For the text-containing cell, return its midpoint in [X, Y] coordinate format. 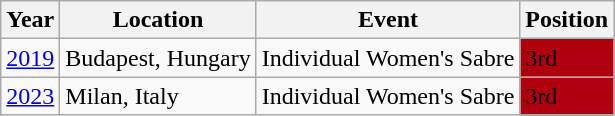
Location [158, 20]
Milan, Italy [158, 96]
2019 [30, 58]
Year [30, 20]
2023 [30, 96]
Budapest, Hungary [158, 58]
Event [388, 20]
Position [567, 20]
